From the cell containing the given text, extract its center point as [X, Y] coordinate. 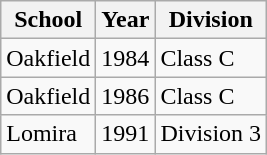
Division 3 [211, 134]
1986 [126, 96]
Lomira [48, 134]
1984 [126, 58]
Division [211, 20]
School [48, 20]
Year [126, 20]
1991 [126, 134]
